Determine the [x, y] coordinate at the center of the cell enclosing the given text.  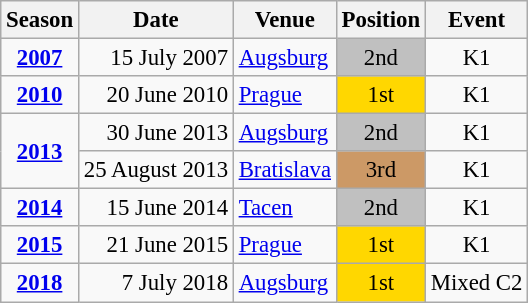
15 June 2014 [156, 208]
2007 [40, 58]
2018 [40, 283]
Date [156, 20]
Bratislava [284, 170]
7 July 2018 [156, 283]
15 July 2007 [156, 58]
20 June 2010 [156, 95]
Season [40, 20]
3rd [380, 170]
2015 [40, 245]
Position [380, 20]
Mixed C2 [476, 283]
Event [476, 20]
30 June 2013 [156, 133]
2013 [40, 152]
21 June 2015 [156, 245]
Venue [284, 20]
2010 [40, 95]
2014 [40, 208]
Tacen [284, 208]
25 August 2013 [156, 170]
